Detect which cell encompasses the target text, then output its [X, Y] center coordinate. 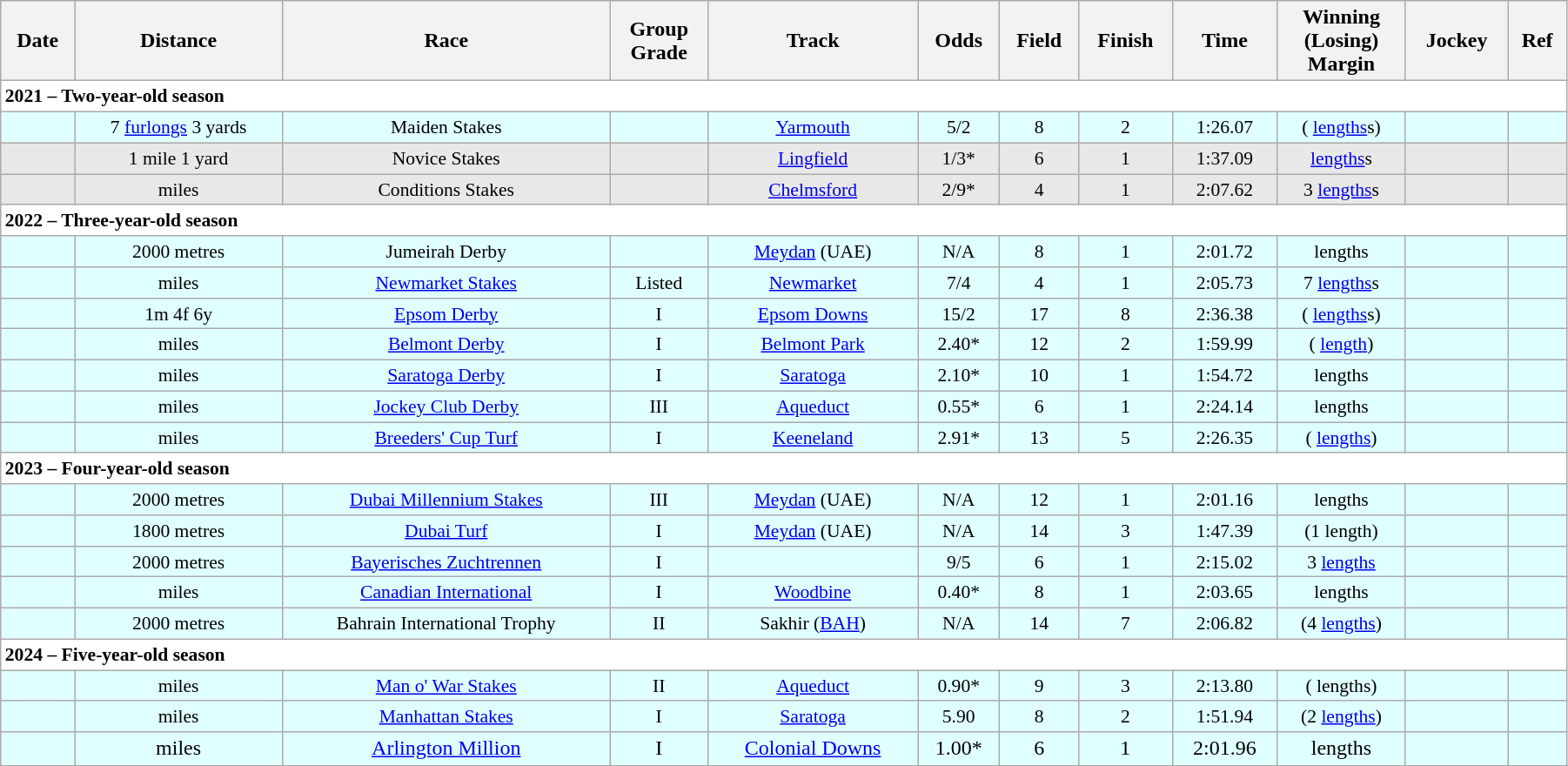
2:26.35 [1224, 438]
Winning(Losing)Margin [1341, 41]
2:06.82 [1224, 623]
0.55* [958, 407]
Keeneland [813, 438]
13 [1039, 438]
1 mile 1 yard [179, 158]
(2 lengths) [1341, 716]
1:51.94 [1224, 716]
1:47.39 [1224, 531]
5.90 [958, 716]
Canadian International [446, 593]
2024 – Five-year-old season [784, 655]
5/2 [958, 127]
(1 length) [1341, 531]
Jockey [1457, 41]
1:54.72 [1224, 375]
Distance [179, 41]
3 lengths [1341, 561]
2.91* [958, 438]
2021 – Two-year-old season [784, 97]
Bahrain International Trophy [446, 623]
lengthss [1341, 158]
1:26.07 [1224, 127]
0.90* [958, 686]
( length) [1341, 345]
Saratoga Derby [446, 375]
2:15.02 [1224, 561]
Odds [958, 41]
2023 – Four-year-old season [784, 468]
Track [813, 41]
Epsom Derby [446, 313]
Colonial Downs [813, 749]
2:05.73 [1224, 283]
Belmont Derby [446, 345]
2:01.72 [1224, 252]
7 furlongs 3 yards [179, 127]
Field [1039, 41]
3 lengthss [1341, 190]
Jumeirah Derby [446, 252]
5 [1125, 438]
Lingfield [813, 158]
Epsom Downs [813, 313]
Sakhir (BAH) [813, 623]
7 lengthss [1341, 283]
Maiden Stakes [446, 127]
2.40* [958, 345]
2/9* [958, 190]
1m 4f 6y [179, 313]
2:01.16 [1224, 500]
Dubai Millennium Stakes [446, 500]
1/3* [958, 158]
GroupGrade [660, 41]
Breeders' Cup Turf [446, 438]
17 [1039, 313]
7 [1125, 623]
15/2 [958, 313]
Chelmsford [813, 190]
1.00* [958, 749]
2022 – Three-year-old season [784, 220]
Race [446, 41]
2:36.38 [1224, 313]
2:07.62 [1224, 190]
1:59.99 [1224, 345]
Time [1224, 41]
(4 lengths) [1341, 623]
Woodbine [813, 593]
9 [1039, 686]
Finish [1125, 41]
10 [1039, 375]
9/5 [958, 561]
2:03.65 [1224, 593]
Bayerisches Zuchtrennen [446, 561]
Newmarket [813, 283]
Arlington Million [446, 749]
Belmont Park [813, 345]
Man o' War Stakes [446, 686]
Conditions Stakes [446, 190]
2.10* [958, 375]
1800 metres [179, 531]
Manhattan Stakes [446, 716]
Newmarket Stakes [446, 283]
2:13.80 [1224, 686]
Date [38, 41]
Dubai Turf [446, 531]
Novice Stakes [446, 158]
Listed [660, 283]
7/4 [958, 283]
Jockey Club Derby [446, 407]
2:24.14 [1224, 407]
Ref [1538, 41]
0.40* [958, 593]
1:37.09 [1224, 158]
2:01.96 [1224, 749]
Yarmouth [813, 127]
